Capture the cell that displays the provided text and extract its [x, y] central coordinate. 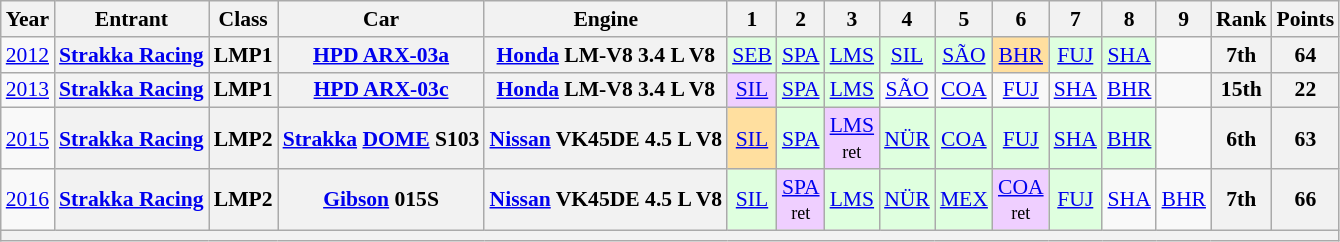
8 [1130, 19]
1 [752, 19]
Entrant [132, 19]
SPAret [801, 200]
5 [964, 19]
15th [1242, 90]
4 [907, 19]
Class [244, 19]
3 [852, 19]
2013 [28, 90]
6 [1021, 19]
7 [1076, 19]
HPD ARX-03a [382, 55]
COAret [1021, 200]
66 [1306, 200]
Strakka DOME S103 [382, 138]
6th [1242, 138]
9 [1184, 19]
64 [1306, 55]
LMSret [852, 138]
Engine [606, 19]
MEX [964, 200]
Points [1306, 19]
2016 [28, 200]
SEB [752, 55]
Car [382, 19]
2012 [28, 55]
Rank [1242, 19]
22 [1306, 90]
2 [801, 19]
Gibson 015S [382, 200]
2015 [28, 138]
63 [1306, 138]
HPD ARX-03c [382, 90]
Year [28, 19]
